Return the [X, Y] coordinate for the center point of the cell that contains the specified text.  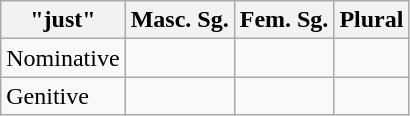
Genitive [63, 96]
Fem. Sg. [284, 20]
"just" [63, 20]
Nominative [63, 58]
Plural [372, 20]
Masc. Sg. [180, 20]
